From the cell containing the given text, extract its center point as [x, y] coordinate. 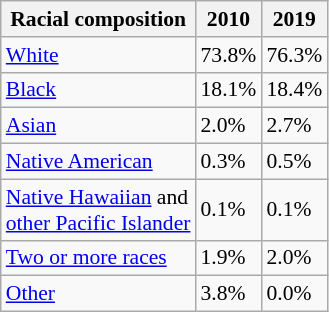
Black [98, 90]
Other [98, 294]
18.4% [294, 90]
1.9% [228, 258]
73.8% [228, 55]
Asian [98, 126]
2019 [294, 19]
3.8% [228, 294]
Two or more races [98, 258]
0.3% [228, 162]
0.0% [294, 294]
18.1% [228, 90]
0.5% [294, 162]
2010 [228, 19]
76.3% [294, 55]
Racial composition [98, 19]
Native Hawaiian andother Pacific Islander [98, 210]
White [98, 55]
Native American [98, 162]
2.7% [294, 126]
